Extract the [x, y] coordinate from the center of the cell holding the provided text.  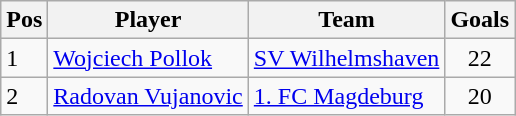
1. FC Magdeburg [346, 96]
Pos [24, 20]
2 [24, 96]
22 [480, 58]
Radovan Vujanovic [148, 96]
1 [24, 58]
Goals [480, 20]
Team [346, 20]
SV Wilhelmshaven [346, 58]
Wojciech Pollok [148, 58]
20 [480, 96]
Player [148, 20]
